Extract the (X, Y) coordinate from the center of the cell holding the provided text.  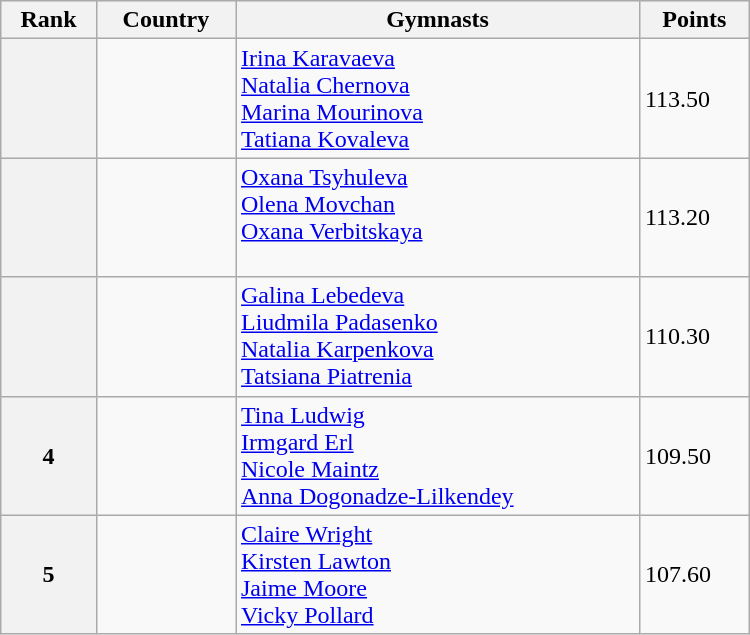
Oxana Tsyhuleva Olena Movchan Oxana Verbitskaya (438, 218)
Points (694, 20)
Country (166, 20)
Irina Karavaeva Natalia Chernova Marina Mourinova Tatiana Kovaleva (438, 98)
110.30 (694, 336)
107.60 (694, 574)
Rank (49, 20)
109.50 (694, 456)
4 (49, 456)
Gymnasts (438, 20)
5 (49, 574)
Claire Wright Kirsten Lawton Jaime Moore Vicky Pollard (438, 574)
113.20 (694, 218)
Tina Ludwig Irmgard Erl Nicole Maintz Anna Dogonadze-Lilkendey (438, 456)
113.50 (694, 98)
Galina Lebedeva Liudmila Padasenko Natalia Karpenkova Tatsiana Piatrenia (438, 336)
